Locate the cell with the specified text and output its (X, Y) center coordinate. 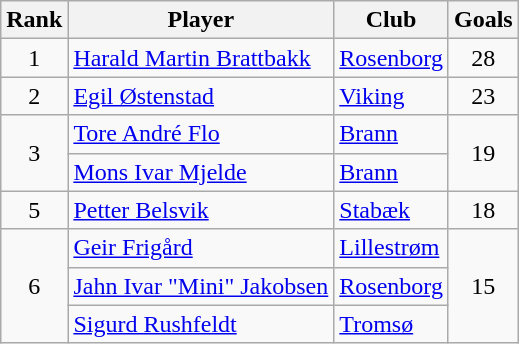
Player (201, 20)
Rank (34, 20)
28 (483, 58)
Petter Belsvik (201, 210)
Geir Frigård (201, 248)
Viking (392, 96)
1 (34, 58)
Jahn Ivar "Mini" Jakobsen (201, 286)
Egil Østenstad (201, 96)
Club (392, 20)
Tromsø (392, 324)
Lillestrøm (392, 248)
5 (34, 210)
Stabæk (392, 210)
15 (483, 286)
2 (34, 96)
Tore André Flo (201, 134)
18 (483, 210)
19 (483, 153)
23 (483, 96)
Sigurd Rushfeldt (201, 324)
6 (34, 286)
Goals (483, 20)
Harald Martin Brattbakk (201, 58)
3 (34, 153)
Mons Ivar Mjelde (201, 172)
